Scan for the cell matching the given text and deliver its (X, Y) coordinate at center. 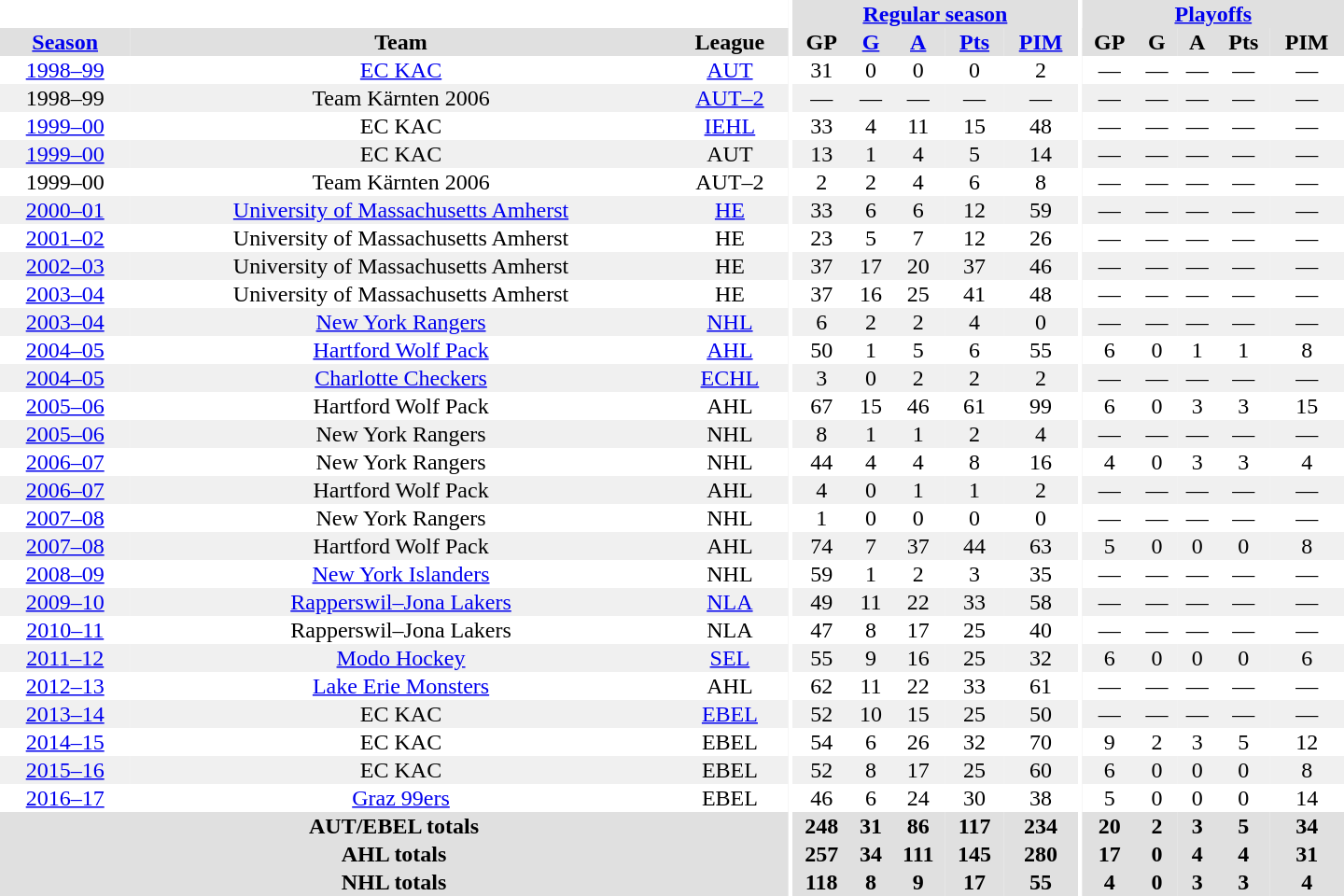
2001–02 (65, 238)
Team (400, 42)
10 (870, 714)
SEL (730, 658)
49 (821, 602)
Modo Hockey (400, 658)
248 (821, 826)
86 (918, 826)
257 (821, 854)
2011–12 (65, 658)
2009–10 (65, 602)
280 (1041, 854)
58 (1041, 602)
47 (821, 630)
60 (1041, 770)
2016–17 (65, 798)
2010–11 (65, 630)
13 (821, 154)
ECHL (730, 378)
Playoffs (1213, 14)
Charlotte Checkers (400, 378)
24 (918, 798)
2012–13 (65, 686)
2013–14 (65, 714)
IEHL (730, 126)
118 (821, 882)
38 (1041, 798)
41 (974, 294)
23 (821, 238)
Regular season (935, 14)
2014–15 (65, 742)
2008–09 (65, 574)
Season (65, 42)
AUT/EBEL totals (394, 826)
54 (821, 742)
111 (918, 854)
67 (821, 406)
NHL totals (394, 882)
League (730, 42)
63 (1041, 546)
30 (974, 798)
117 (974, 826)
2000–01 (65, 210)
74 (821, 546)
35 (1041, 574)
70 (1041, 742)
99 (1041, 406)
234 (1041, 826)
2015–16 (65, 770)
62 (821, 686)
2002–03 (65, 266)
145 (974, 854)
New York Islanders (400, 574)
40 (1041, 630)
Graz 99ers (400, 798)
AHL totals (394, 854)
Lake Erie Monsters (400, 686)
